Return (x, y) of the center of cell containing provided text 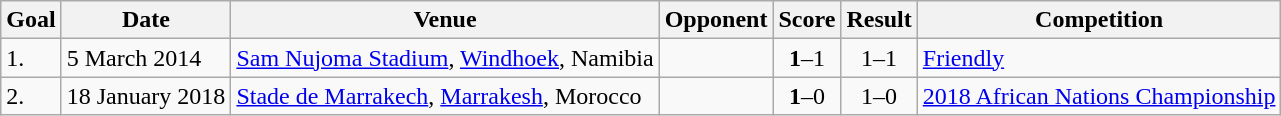
Friendly (1099, 58)
2018 African Nations Championship (1099, 96)
Score (807, 20)
Stade de Marrakech, Marrakesh, Morocco (445, 96)
Venue (445, 20)
Result (879, 20)
18 January 2018 (146, 96)
1. (31, 58)
Goal (31, 20)
Date (146, 20)
Sam Nujoma Stadium, Windhoek, Namibia (445, 58)
Opponent (716, 20)
2. (31, 96)
5 March 2014 (146, 58)
Competition (1099, 20)
